From the cell containing the given text, extract its center point as (x, y) coordinate. 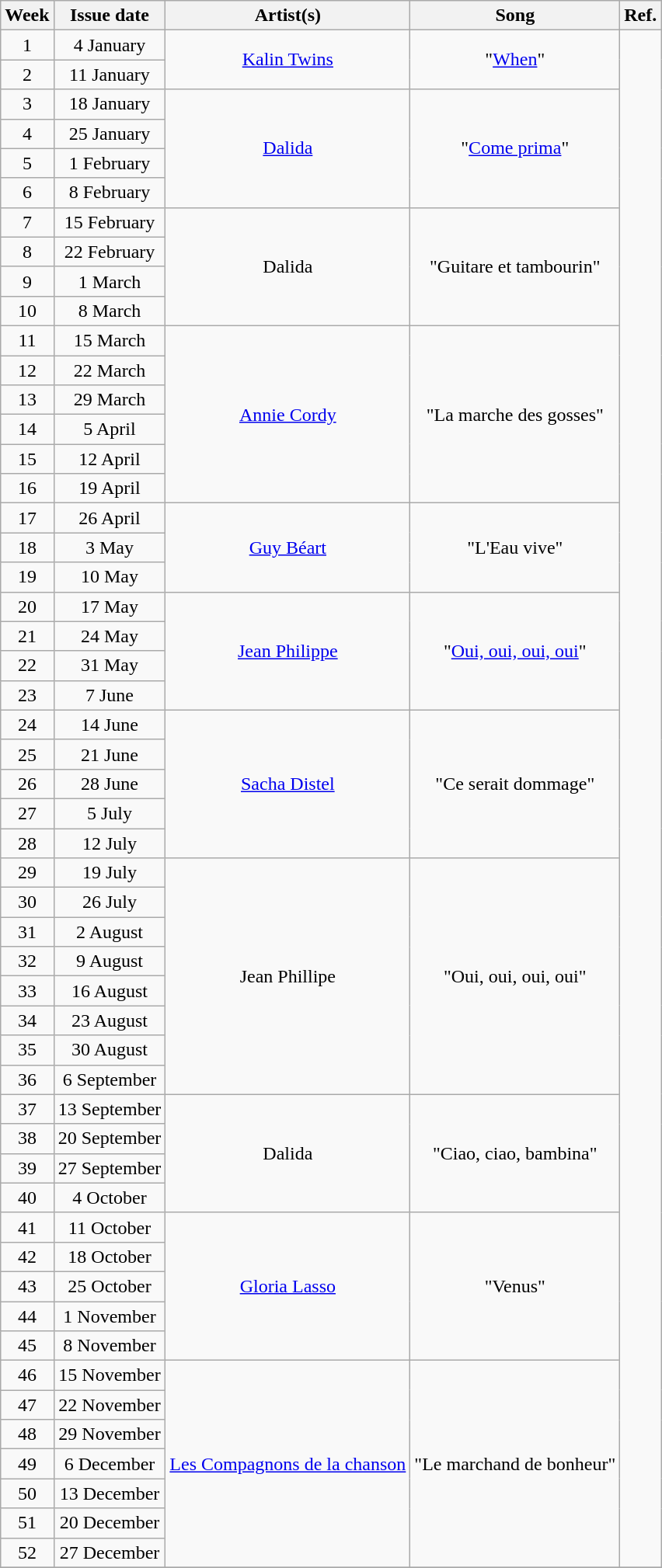
1 February (110, 163)
32 (27, 961)
25 October (110, 1286)
20 September (110, 1139)
21 June (110, 754)
19 July (110, 873)
12 July (110, 843)
37 (27, 1109)
49 (27, 1464)
2 August (110, 932)
31 May (110, 666)
9 (27, 281)
Ref. (640, 16)
5 (27, 163)
"When" (515, 60)
Song (515, 16)
"L'Eau vive" (515, 548)
"Ciao, ciao, bambina" (515, 1153)
46 (27, 1375)
27 (27, 813)
Artist(s) (287, 16)
"Guitare et tambourin" (515, 266)
16 August (110, 991)
22 March (110, 370)
11 (27, 340)
20 December (110, 1523)
24 May (110, 636)
12 (27, 370)
15 (27, 459)
6 (27, 193)
11 January (110, 75)
28 June (110, 784)
26 (27, 784)
33 (27, 991)
26 July (110, 902)
13 September (110, 1109)
Annie Cordy (287, 414)
Les Compagnons de la chanson (287, 1464)
"Come prima" (515, 148)
"Ce serait dommage" (515, 784)
18 (27, 548)
14 June (110, 725)
22 November (110, 1405)
50 (27, 1493)
26 April (110, 518)
4 January (110, 45)
Sacha Distel (287, 784)
8 March (110, 311)
21 (27, 636)
3 May (110, 548)
38 (27, 1139)
8 November (110, 1346)
48 (27, 1434)
31 (27, 932)
44 (27, 1316)
Issue date (110, 16)
4 (27, 134)
"La marche des gosses" (515, 414)
1 November (110, 1316)
8 February (110, 193)
1 (27, 45)
45 (27, 1346)
Jean Phillipe (287, 976)
14 (27, 429)
28 (27, 843)
19 (27, 577)
20 (27, 607)
22 February (110, 252)
27 September (110, 1168)
13 December (110, 1493)
"Le marchand de bonheur" (515, 1464)
17 (27, 518)
9 August (110, 961)
43 (27, 1286)
29 (27, 873)
2 (27, 75)
5 April (110, 429)
"Venus" (515, 1286)
51 (27, 1523)
29 November (110, 1434)
5 July (110, 813)
12 April (110, 459)
Week (27, 16)
23 August (110, 1020)
35 (27, 1050)
8 (27, 252)
24 (27, 725)
4 October (110, 1198)
7 (27, 222)
15 November (110, 1375)
18 October (110, 1257)
47 (27, 1405)
19 April (110, 488)
41 (27, 1227)
Guy Béart (287, 548)
16 (27, 488)
10 (27, 311)
1 March (110, 281)
18 January (110, 104)
36 (27, 1080)
Kalin Twins (287, 60)
25 (27, 754)
34 (27, 1020)
22 (27, 666)
30 (27, 902)
17 May (110, 607)
40 (27, 1198)
15 March (110, 340)
10 May (110, 577)
6 December (110, 1464)
52 (27, 1552)
3 (27, 104)
6 September (110, 1080)
27 December (110, 1552)
25 January (110, 134)
11 October (110, 1227)
Gloria Lasso (287, 1286)
42 (27, 1257)
39 (27, 1168)
29 March (110, 400)
30 August (110, 1050)
15 February (110, 222)
7 June (110, 695)
Jean Philippe (287, 651)
13 (27, 400)
23 (27, 695)
